Detect which cell encompasses the target text, then output its (x, y) center coordinate. 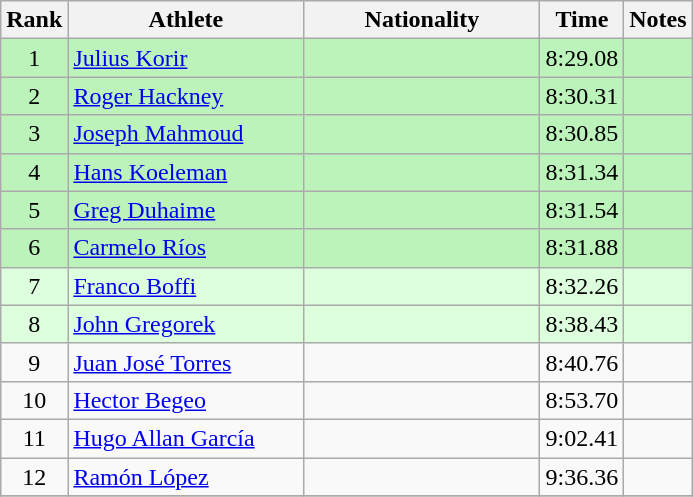
Carmelo Ríos (186, 248)
Hans Koeleman (186, 172)
4 (34, 172)
8:40.76 (582, 362)
8:32.26 (582, 286)
Hector Begeo (186, 400)
8:31.54 (582, 210)
Nationality (422, 20)
8 (34, 324)
Notes (658, 20)
8:31.34 (582, 172)
Time (582, 20)
1 (34, 58)
Franco Boffi (186, 286)
Juan José Torres (186, 362)
12 (34, 477)
9 (34, 362)
Athlete (186, 20)
Greg Duhaime (186, 210)
Hugo Allan García (186, 438)
8:38.43 (582, 324)
Julius Korir (186, 58)
John Gregorek (186, 324)
3 (34, 134)
6 (34, 248)
5 (34, 210)
8:30.31 (582, 96)
7 (34, 286)
8:53.70 (582, 400)
9:02.41 (582, 438)
11 (34, 438)
Roger Hackney (186, 96)
8:31.88 (582, 248)
9:36.36 (582, 477)
8:29.08 (582, 58)
Ramón López (186, 477)
Rank (34, 20)
8:30.85 (582, 134)
Joseph Mahmoud (186, 134)
2 (34, 96)
10 (34, 400)
